Find where the given text appears and provide that cell's center as [x, y] coordinate. 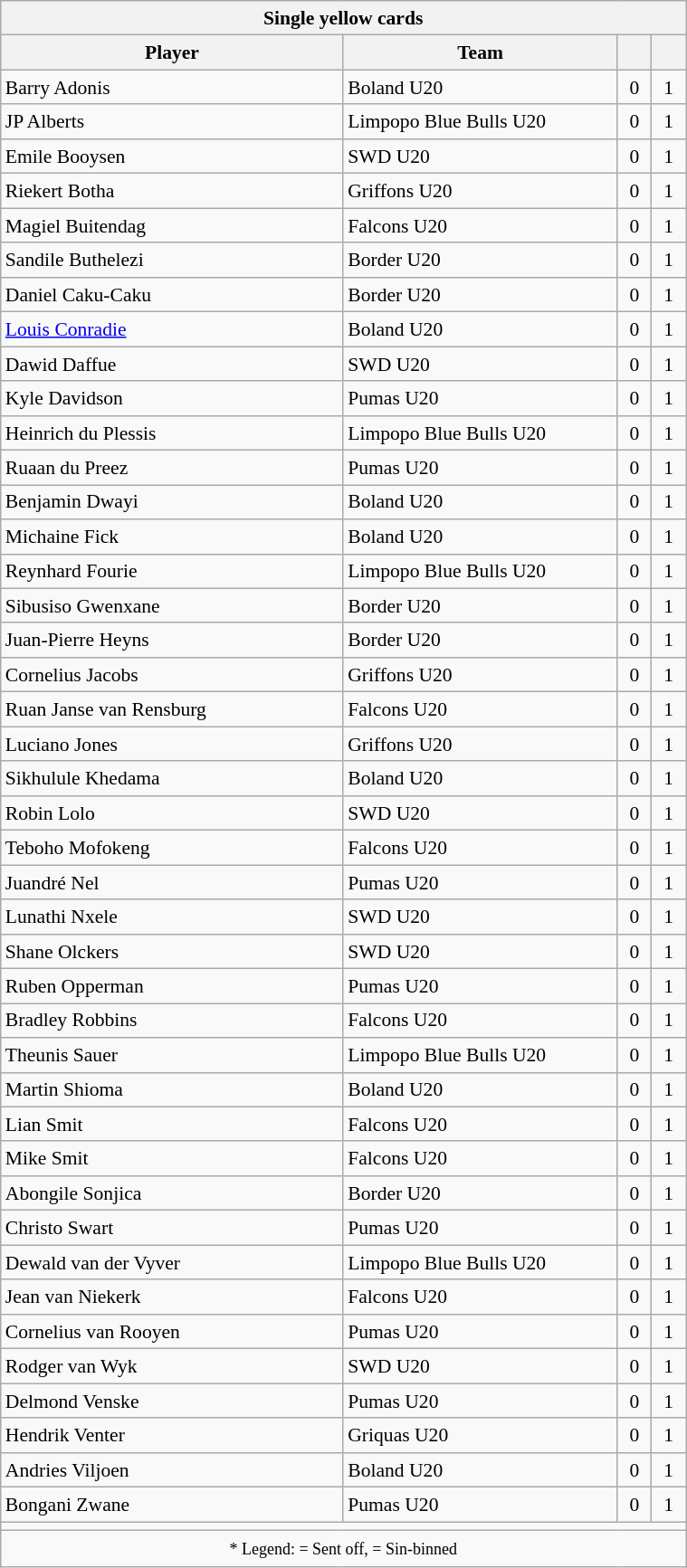
Martin Shioma [172, 1089]
Team [480, 52]
JP Alberts [172, 122]
Luciano Jones [172, 744]
Lian Smit [172, 1125]
Single yellow cards [344, 18]
Theunis Sauer [172, 1055]
Sikhulule Khedama [172, 779]
Bongani Zwane [172, 1505]
Sibusiso Gwenxane [172, 606]
Reynhard Fourie [172, 571]
Andries Viljoen [172, 1470]
Kyle Davidson [172, 398]
Cornelius Jacobs [172, 675]
Daniel Caku-Caku [172, 295]
Barry Adonis [172, 88]
Cornelius van Rooyen [172, 1332]
Juan-Pierre Heyns [172, 641]
Christo Swart [172, 1228]
Robin Lolo [172, 813]
Player [172, 52]
Mike Smit [172, 1159]
Bradley Robbins [172, 1021]
Louis Conradie [172, 329]
Riekert Botha [172, 191]
Lunathi Nxele [172, 917]
Ruben Opperman [172, 986]
Abongile Sonjica [172, 1193]
Emile Booysen [172, 157]
Delmond Venske [172, 1401]
Michaine Fick [172, 537]
Dewald van der Vyver [172, 1262]
Rodger van Wyk [172, 1366]
Griquas U20 [480, 1435]
Teboho Mofokeng [172, 848]
Shane Olckers [172, 952]
* Legend: = Sent off, = Sin-binned [344, 1549]
Sandile Buthelezi [172, 261]
Hendrik Venter [172, 1435]
Jean van Niekerk [172, 1297]
Benjamin Dwayi [172, 502]
Magiel Buitendag [172, 225]
Dawid Daffue [172, 364]
Ruan Janse van Rensburg [172, 709]
Heinrich du Plessis [172, 433]
Ruaan du Preez [172, 468]
Juandré Nel [172, 882]
